Search for the cell housing the specified text and yield its (X, Y) center coordinate. 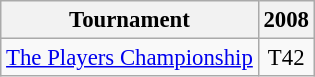
2008 (286, 20)
The Players Championship (130, 58)
Tournament (130, 20)
T42 (286, 58)
